Provide the [x, y] coordinate of the cell's center where the given text is located.  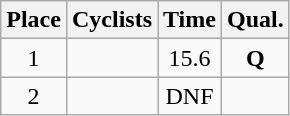
2 [34, 96]
Cyclists [112, 20]
DNF [190, 96]
15.6 [190, 58]
Qual. [255, 20]
Q [255, 58]
Place [34, 20]
1 [34, 58]
Time [190, 20]
